For the text-containing cell, return its midpoint in (X, Y) coordinate format. 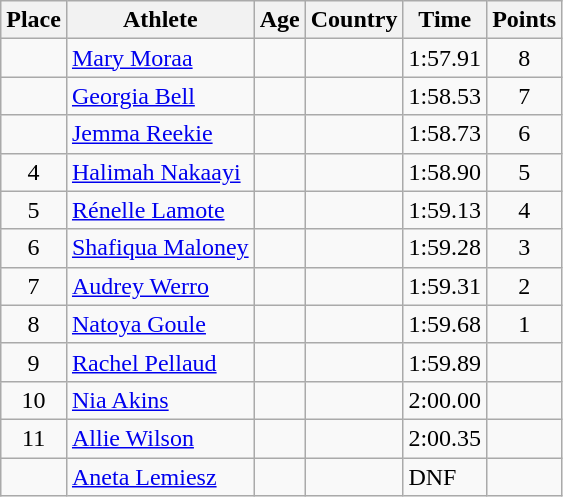
Points (524, 20)
Mary Moraa (160, 58)
Time (445, 20)
1:59.13 (445, 210)
Country (354, 20)
Georgia Bell (160, 96)
1:59.89 (445, 362)
Audrey Werro (160, 286)
Halimah Nakaayi (160, 172)
1:58.90 (445, 172)
Nia Akins (160, 400)
2:00.00 (445, 400)
Rénelle Lamote (160, 210)
2 (524, 286)
DNF (445, 477)
Aneta Lemiesz (160, 477)
1:59.31 (445, 286)
2:00.35 (445, 438)
1:59.28 (445, 248)
Place (34, 20)
Age (280, 20)
Natoya Goule (160, 324)
3 (524, 248)
Allie Wilson (160, 438)
1 (524, 324)
1:58.73 (445, 134)
Jemma Reekie (160, 134)
11 (34, 438)
9 (34, 362)
Athlete (160, 20)
1:59.68 (445, 324)
1:57.91 (445, 58)
Rachel Pellaud (160, 362)
Shafiqua Maloney (160, 248)
1:58.53 (445, 96)
10 (34, 400)
